Determine the (x, y) coordinate at the center of the cell enclosing the given text.  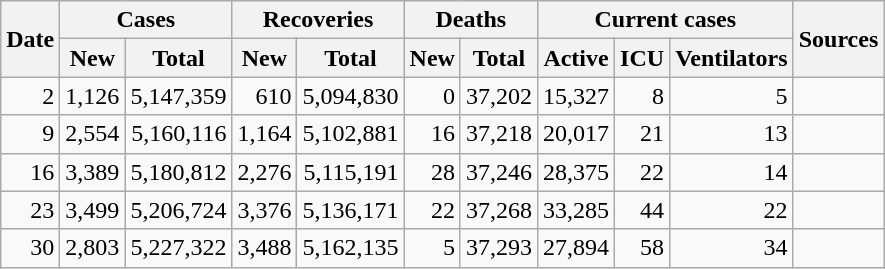
5,206,724 (178, 210)
Active (576, 58)
5,102,881 (350, 134)
5,180,812 (178, 172)
3,488 (264, 248)
Ventilators (732, 58)
27,894 (576, 248)
5,136,171 (350, 210)
3,499 (92, 210)
9 (30, 134)
37,268 (498, 210)
Sources (838, 39)
Date (30, 39)
5,162,135 (350, 248)
3,389 (92, 172)
8 (642, 96)
21 (642, 134)
37,293 (498, 248)
15,327 (576, 96)
2 (30, 96)
ICU (642, 58)
28 (432, 172)
2,554 (92, 134)
1,164 (264, 134)
3,376 (264, 210)
33,285 (576, 210)
5,094,830 (350, 96)
Cases (146, 20)
23 (30, 210)
13 (732, 134)
34 (732, 248)
610 (264, 96)
37,246 (498, 172)
30 (30, 248)
5,160,116 (178, 134)
Current cases (665, 20)
14 (732, 172)
1,126 (92, 96)
5,147,359 (178, 96)
5,227,322 (178, 248)
Recoveries (318, 20)
44 (642, 210)
37,202 (498, 96)
58 (642, 248)
20,017 (576, 134)
Deaths (470, 20)
37,218 (498, 134)
5,115,191 (350, 172)
28,375 (576, 172)
2,276 (264, 172)
2,803 (92, 248)
0 (432, 96)
